Determine the (X, Y) coordinate at the center of the cell enclosing the given text.  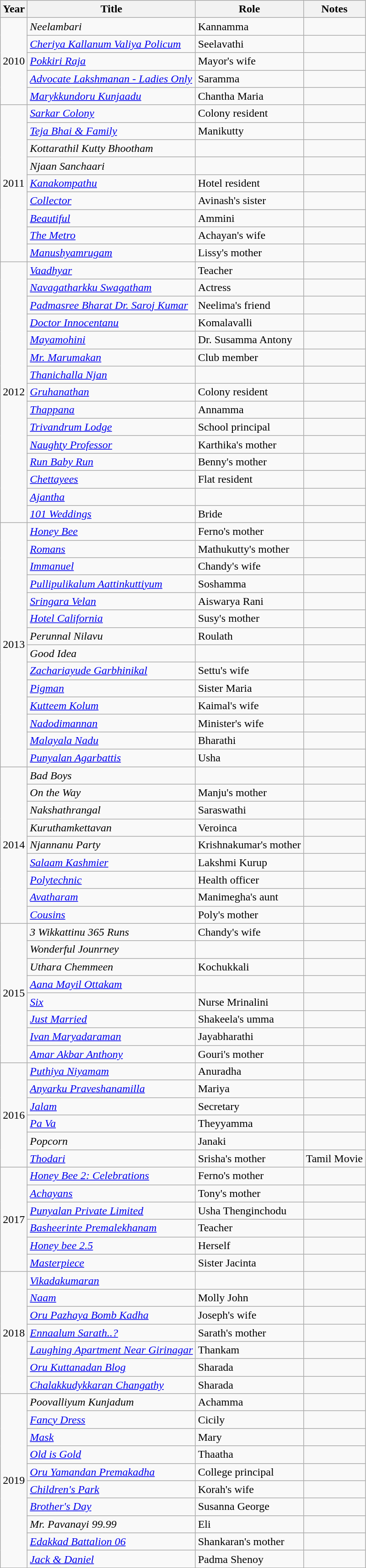
Anuradha (249, 1072)
On the Way (112, 793)
Eli (249, 1524)
Bad Boys (112, 776)
Neelambari (112, 27)
Roulath (249, 636)
Annamma (249, 410)
Run Baby Run (112, 462)
Sister Maria (249, 688)
Old is Gold (112, 1455)
Thankam (249, 1350)
2014 (14, 846)
2018 (14, 1332)
Oru Kuttanadan Blog (112, 1368)
Achayans (112, 1193)
Hotel resident (249, 183)
Saraswathi (249, 810)
Mr. Marumakan (112, 357)
Lakshmi Kurup (249, 862)
Korah's wife (249, 1489)
Thodari (112, 1158)
Vaadhyar (112, 270)
Trivandrum Lodge (112, 427)
Sringara Velan (112, 601)
Gruhanathan (112, 392)
Ajantha (112, 496)
Usha Thenginchodu (249, 1211)
2012 (14, 393)
Honey bee 2.5 (112, 1245)
Role (249, 9)
Navagatharkku Swagatham (112, 288)
Year (14, 9)
Thaatha (249, 1455)
School principal (249, 427)
Herself (249, 1245)
Vikadakumaran (112, 1280)
Aana Mayil Ottakam (112, 984)
Club member (249, 357)
Chantha Maria (249, 96)
Children's Park (112, 1489)
Njaan Sanchaari (112, 166)
Seelavathi (249, 44)
Honey Bee (112, 532)
Immanuel (112, 566)
Good Idea (112, 653)
Kochukkali (249, 967)
Hotel California (112, 619)
3 Wikkattinu 365 Runs (112, 932)
Doctor Innocentanu (112, 323)
Teja Bhai & Family (112, 131)
Usha (249, 758)
Susanna George (249, 1507)
Zachariayude Garbhinikal (112, 671)
Oru Yamandan Premakadha (112, 1472)
Chalakkudykkaran Changathy (112, 1385)
Nadodimannan (112, 723)
Anyarku Praveshanamilla (112, 1089)
Laughing Apartment Near Girinagar (112, 1350)
Punyalan Private Limited (112, 1211)
Malayala Nadu (112, 740)
Neelima's friend (249, 305)
Theyyamma (249, 1124)
Actress (249, 288)
Edakkad Battalion 06 (112, 1541)
Shankaran's mother (249, 1541)
Tony's mother (249, 1193)
Ammini (249, 218)
Sarath's mother (249, 1333)
Dr. Susamma Antony (249, 340)
Manushyamrugam (112, 253)
Notes (334, 9)
Brother's Day (112, 1507)
101 Weddings (112, 514)
Punyalan Agarbattis (112, 758)
Just Married (112, 1019)
Jalam (112, 1106)
Molly John (249, 1298)
Janaki (249, 1141)
Masterpiece (112, 1263)
Popcorn (112, 1141)
Manimegha's aunt (249, 897)
Padma Shenoy (249, 1559)
Thappana (112, 410)
Cicily (249, 1420)
Uthara Chemmeen (112, 967)
2016 (14, 1115)
Njannanu Party (112, 845)
Title (112, 9)
Bride (249, 514)
Gouri's mother (249, 1054)
Oru Pazhaya Bomb Kadha (112, 1315)
Chettayees (112, 479)
College principal (249, 1472)
2019 (14, 1481)
Naam (112, 1298)
Salaam Kashmier (112, 862)
Achayan's wife (249, 236)
Ennaalum Sarath..? (112, 1333)
Kanakompathu (112, 183)
Komalavalli (249, 323)
Secretary (249, 1106)
Aiswarya Rani (249, 601)
Polytechnic (112, 880)
Kaimal's wife (249, 706)
Lissy's mother (249, 253)
Settu's wife (249, 671)
Bharathi (249, 740)
Nurse Mrinalini (249, 1002)
Tamil Movie (334, 1158)
Pigman (112, 688)
Ivan Maryadaraman (112, 1036)
Health officer (249, 880)
Manju's mother (249, 793)
Shakeela's umma (249, 1019)
Pullipulikalum Aattinkuttiyum (112, 584)
Kuruthamkettavan (112, 828)
Pokkiri Raja (112, 61)
Honey Bee 2: Celebrations (112, 1176)
Benny's mother (249, 462)
2015 (14, 993)
2011 (14, 183)
Veroinca (249, 828)
Karthika's mother (249, 444)
Poly's mother (249, 915)
Mask (112, 1437)
2013 (14, 645)
Marykkundoru Kunjaadu (112, 96)
Puthiya Niyamam (112, 1072)
Achamma (249, 1402)
Perunnal Nilavu (112, 636)
Manikutty (249, 131)
Poovalliyum Kunjadum (112, 1402)
Mr. Pavanayi 99.99 (112, 1524)
Nakshathrangal (112, 810)
Susy's mother (249, 619)
Kottarathil Kutty Bhootham (112, 148)
Kutteem Kolum (112, 706)
Joseph's wife (249, 1315)
Avatharam (112, 897)
Basheerinte Premalekhanam (112, 1228)
The Metro (112, 236)
Avinash's sister (249, 200)
Soshamma (249, 584)
Jayabharathi (249, 1036)
Saramma (249, 79)
2017 (14, 1219)
Six (112, 1002)
Mathukutty's mother (249, 549)
Mariya (249, 1089)
Kannamma (249, 27)
Sister Jacinta (249, 1263)
Thanichalla Njan (112, 375)
Mary (249, 1437)
Pa Va (112, 1124)
Mayamohini (112, 340)
2010 (14, 61)
Mayor's wife (249, 61)
Cousins (112, 915)
Jack & Daniel (112, 1559)
Flat resident (249, 479)
Krishnakumar's mother (249, 845)
Cheriya Kallanum Valiya Policum (112, 44)
Sarkar Colony (112, 113)
Beautiful (112, 218)
Collector (112, 200)
Amar Akbar Anthony (112, 1054)
Minister's wife (249, 723)
Romans (112, 549)
Advocate Lakshmanan - Ladies Only (112, 79)
Naughty Professor (112, 444)
Wonderful Jounrney (112, 949)
Padmasree Bharat Dr. Saroj Kumar (112, 305)
Srisha's mother (249, 1158)
Fancy Dress (112, 1420)
